Capture the cell that displays the provided text and extract its (X, Y) central coordinate. 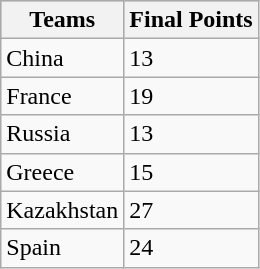
19 (191, 96)
Russia (62, 134)
Greece (62, 172)
Kazakhstan (62, 210)
27 (191, 210)
Teams (62, 20)
15 (191, 172)
24 (191, 248)
France (62, 96)
Spain (62, 248)
China (62, 58)
Final Points (191, 20)
